Pinpoint the cell where the given text exists, returning its (X, Y) midpoint coordinate. 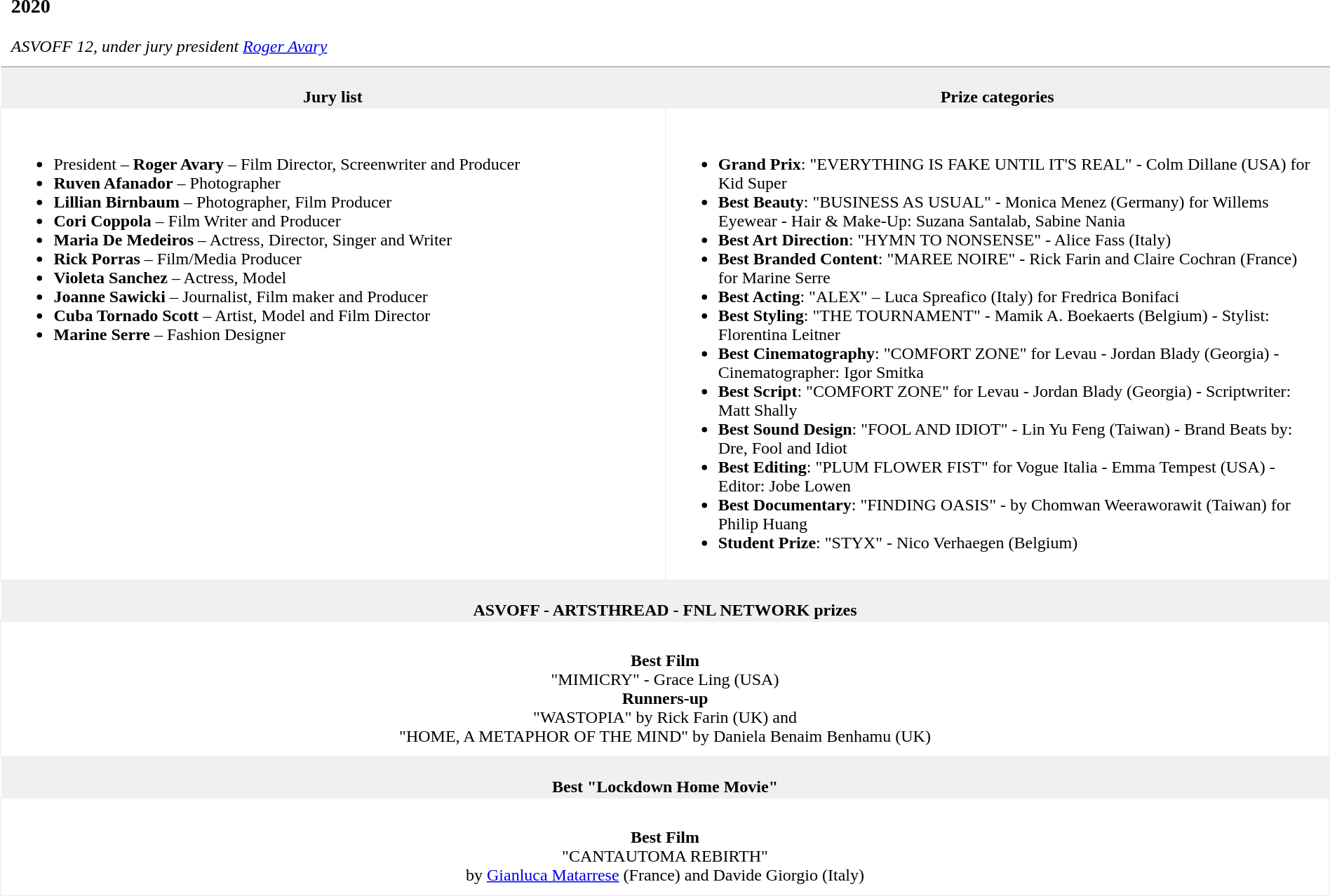
Best "Lockdown Home Movie" (665, 778)
Best Film"MIMICRY" - Grace Ling (USA)Runners-up"WASTOPIA" by Rick Farin (UK) and"HOME, A METAPHOR OF THE MIND" by Daniela Benaim Benhamu (UK) (665, 689)
Best Film"CANTAUTOMA REBIRTH"by Gianluca Matarrese (France) and Davide Giorgio (Italy) (665, 847)
ASVOFF - ARTSTHREAD - FNL NETWORK prizes (665, 601)
Prize categories (997, 88)
Jury list (332, 88)
